From the cell containing the given text, extract its center point as [x, y] coordinate. 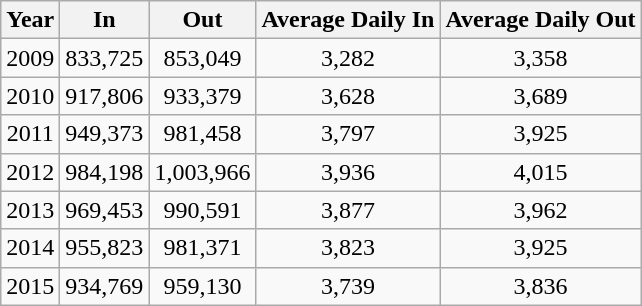
Out [202, 20]
955,823 [104, 248]
2009 [30, 58]
4,015 [540, 172]
3,936 [348, 172]
2014 [30, 248]
833,725 [104, 58]
969,453 [104, 210]
917,806 [104, 96]
934,769 [104, 286]
990,591 [202, 210]
In [104, 20]
981,458 [202, 134]
3,689 [540, 96]
Year [30, 20]
984,198 [104, 172]
3,358 [540, 58]
2015 [30, 286]
3,836 [540, 286]
2012 [30, 172]
981,371 [202, 248]
2011 [30, 134]
2010 [30, 96]
1,003,966 [202, 172]
3,628 [348, 96]
Average Daily In [348, 20]
Average Daily Out [540, 20]
959,130 [202, 286]
933,379 [202, 96]
2013 [30, 210]
3,282 [348, 58]
3,823 [348, 248]
3,739 [348, 286]
949,373 [104, 134]
853,049 [202, 58]
3,797 [348, 134]
3,962 [540, 210]
3,877 [348, 210]
